Find where the given text appears and provide that cell's center as (X, Y) coordinate. 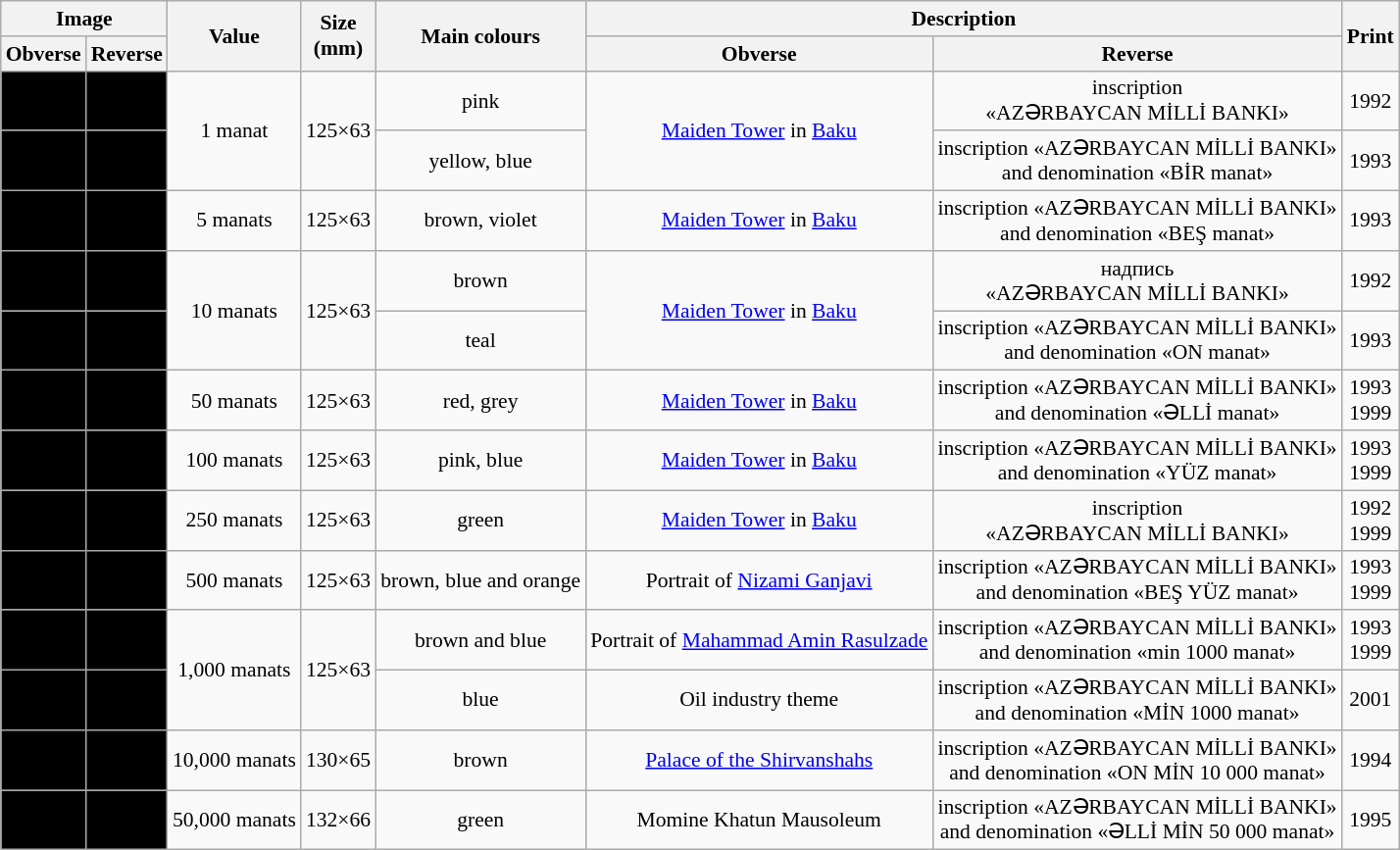
inscription «AZƏRBAYCAN MİLLİ BANKI»and denomination «BEŞ YÜZ manat» (1137, 580)
500 manats (234, 580)
100 manats (234, 461)
yellow, blue (480, 161)
надпись«AZƏRBAYCAN MİLLİ BANKI» (1137, 280)
132×66 (338, 820)
2001 (1371, 700)
50 manats (234, 400)
19921999 (1371, 520)
Size(mm) (338, 35)
Description (964, 19)
5 manats (234, 222)
Oil industry theme (759, 700)
1995 (1371, 820)
Portrait of Nizami Ganjavi (759, 580)
Main colours (480, 35)
Momine Khatun Mausoleum (759, 820)
inscription «AZƏRBAYCAN MİLLİ BANKI»and denomination «ON MİN 10 000 manat» (1137, 761)
130×65 (338, 761)
10 manats (234, 311)
inscription «AZƏRBAYCAN MİLLİ BANKI»and denomination «BEŞ manat» (1137, 222)
inscription «AZƏRBAYCAN MİLLİ BANKI»and denomination «min 1000 manat» (1137, 641)
Print (1371, 35)
inscription «AZƏRBAYCAN MİLLİ BANKI»and denomination «YÜZ manat» (1137, 461)
blue (480, 700)
250 manats (234, 520)
pink, blue (480, 461)
1,000 manats (234, 671)
Palace of the Shirvanshahs (759, 761)
inscription «AZƏRBAYCAN MİLLİ BANKI»and denomination «ƏLLİ MİN 50 000 manat» (1137, 820)
inscription «AZƏRBAYCAN MİLLİ BANKI»and denomination «ƏLLİ manat» (1137, 400)
inscription «AZƏRBAYCAN MİLLİ BANKI»and denomination «MİN 1000 manat» (1137, 700)
pink (480, 100)
1994 (1371, 761)
inscription «AZƏRBAYCAN MİLLİ BANKI»and denomination «BİR manat» (1137, 161)
teal (480, 341)
brown, violet (480, 222)
red, grey (480, 400)
inscription «AZƏRBAYCAN MİLLİ BANKI»and denomination «ON manat» (1137, 341)
Portrait of Mahammad Amin Rasulzade (759, 641)
1 manat (234, 130)
10,000 manats (234, 761)
Image (84, 19)
Value (234, 35)
brown and blue (480, 641)
50,000 manats (234, 820)
brown, blue and orange (480, 580)
